Extract the (x, y) coordinate from the center of the cell holding the provided text.  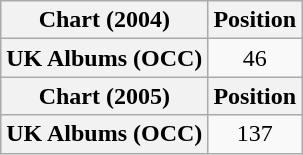
137 (255, 134)
Chart (2005) (104, 96)
46 (255, 58)
Chart (2004) (104, 20)
